Extract the (X, Y) coordinate from the center of the cell holding the provided text.  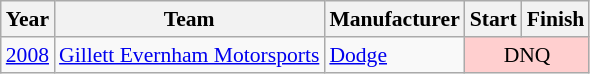
Manufacturer (394, 19)
Year (28, 19)
DNQ (528, 55)
2008 (28, 55)
Dodge (394, 55)
Finish (556, 19)
Team (189, 19)
Start (494, 19)
Gillett Evernham Motorsports (189, 55)
